Extract the (x, y) coordinate from the center of the cell holding the provided text.  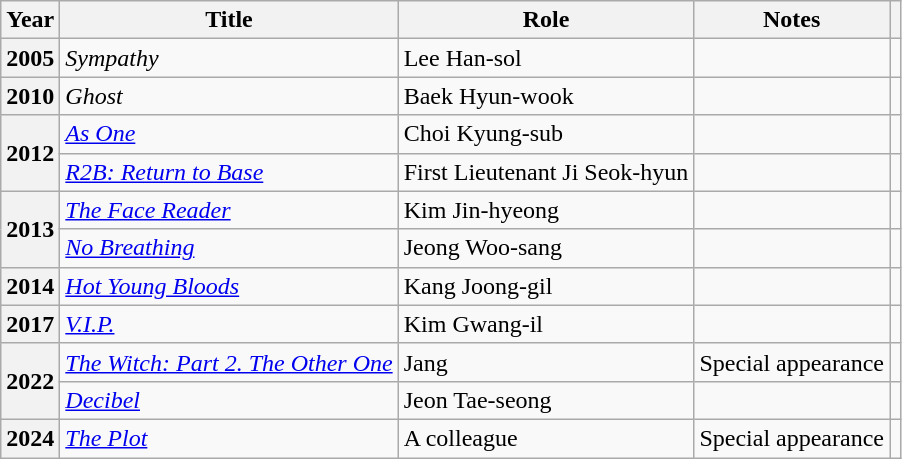
The Plot (229, 438)
2024 (30, 438)
Baek Hyun-wook (546, 96)
Choi Kyung-sub (546, 134)
2017 (30, 324)
2005 (30, 58)
Year (30, 20)
Hot Young Bloods (229, 286)
Jang (546, 362)
Sympathy (229, 58)
As One (229, 134)
The Witch: Part 2. The Other One (229, 362)
Role (546, 20)
First Lieutenant Ji Seok-hyun (546, 172)
Jeon Tae-seong (546, 400)
Kim Gwang-il (546, 324)
A colleague (546, 438)
Lee Han-sol (546, 58)
2014 (30, 286)
2012 (30, 153)
2013 (30, 229)
Decibel (229, 400)
Notes (792, 20)
2022 (30, 381)
No Breathing (229, 248)
Jeong Woo-sang (546, 248)
V.I.P. (229, 324)
Kim Jin-hyeong (546, 210)
R2B: Return to Base (229, 172)
Kang Joong-gil (546, 286)
The Face Reader (229, 210)
Title (229, 20)
Ghost (229, 96)
2010 (30, 96)
